Output the [X, Y] coordinate of the center of the cell containing the given text.  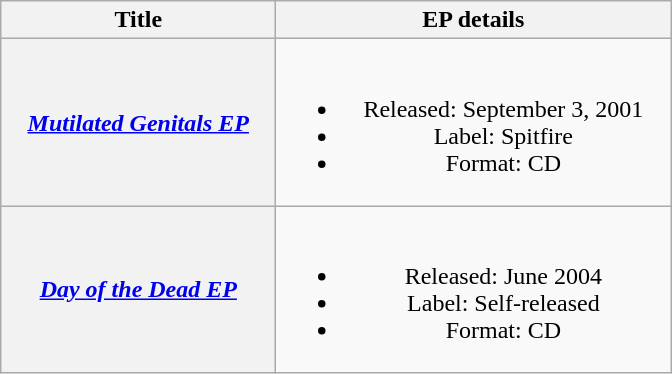
Released: September 3, 2001Label: SpitfireFormat: CD [474, 122]
EP details [474, 20]
Title [138, 20]
Released: June 2004Label: Self-releasedFormat: CD [474, 290]
Mutilated Genitals EP [138, 122]
Day of the Dead EP [138, 290]
